For the text-containing cell, return its midpoint in (X, Y) coordinate format. 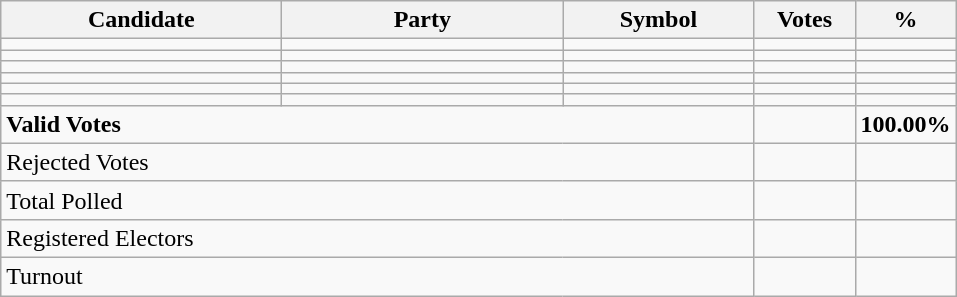
Total Polled (378, 200)
Rejected Votes (378, 162)
Turnout (378, 276)
Votes (804, 20)
100.00% (906, 124)
% (906, 20)
Valid Votes (378, 124)
Candidate (142, 20)
Symbol (658, 20)
Party (422, 20)
Registered Electors (378, 238)
